Search for the cell housing the specified text and yield its [x, y] center coordinate. 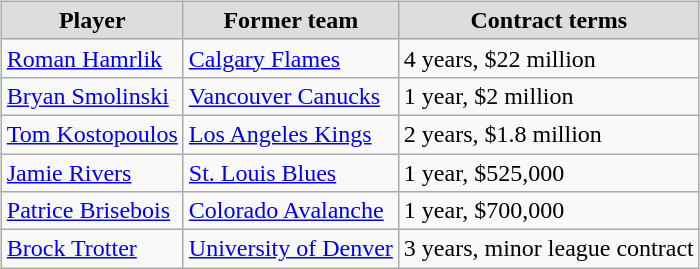
Tom Kostopoulos [92, 134]
Jamie Rivers [92, 173]
Calgary Flames [290, 58]
1 year, $525,000 [548, 173]
Bryan Smolinski [92, 96]
Former team [290, 20]
Contract terms [548, 20]
3 years, minor league contract [548, 249]
2 years, $1.8 million [548, 134]
Patrice Brisebois [92, 211]
1 year, $2 million [548, 96]
Colorado Avalanche [290, 211]
Roman Hamrlik [92, 58]
Brock Trotter [92, 249]
St. Louis Blues [290, 173]
Los Angeles Kings [290, 134]
University of Denver [290, 249]
1 year, $700,000 [548, 211]
4 years, $22 million [548, 58]
Player [92, 20]
Vancouver Canucks [290, 96]
